Determine the [x, y] coordinate at the center of the cell enclosing the given text.  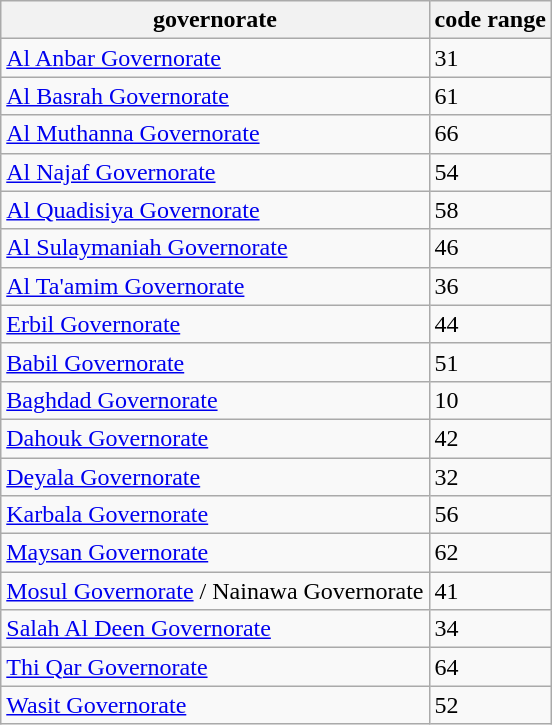
31 [490, 58]
Thi Qar Governorate [215, 667]
Salah Al Deen Governorate [215, 629]
Al Sulaymaniah Governorate [215, 248]
Al Anbar Governorate [215, 58]
Baghdad Governorate [215, 400]
46 [490, 248]
42 [490, 438]
64 [490, 667]
44 [490, 324]
Al Najaf Governorate [215, 172]
66 [490, 134]
56 [490, 515]
36 [490, 286]
Mosul Governorate / Nainawa Governorate [215, 591]
32 [490, 477]
62 [490, 553]
governorate [215, 20]
34 [490, 629]
Al Muthanna Governorate [215, 134]
61 [490, 96]
58 [490, 210]
Al Basrah Governorate [215, 96]
10 [490, 400]
52 [490, 705]
41 [490, 591]
Maysan Governorate [215, 553]
Karbala Governorate [215, 515]
Al Quadisiya Governorate [215, 210]
Babil Governorate [215, 362]
code range [490, 20]
Erbil Governorate [215, 324]
Wasit Governorate [215, 705]
Al Ta'amim Governorate [215, 286]
Dahouk Governorate [215, 438]
51 [490, 362]
Deyala Governorate [215, 477]
54 [490, 172]
